Output the (X, Y) coordinate of the center of the cell containing the given text.  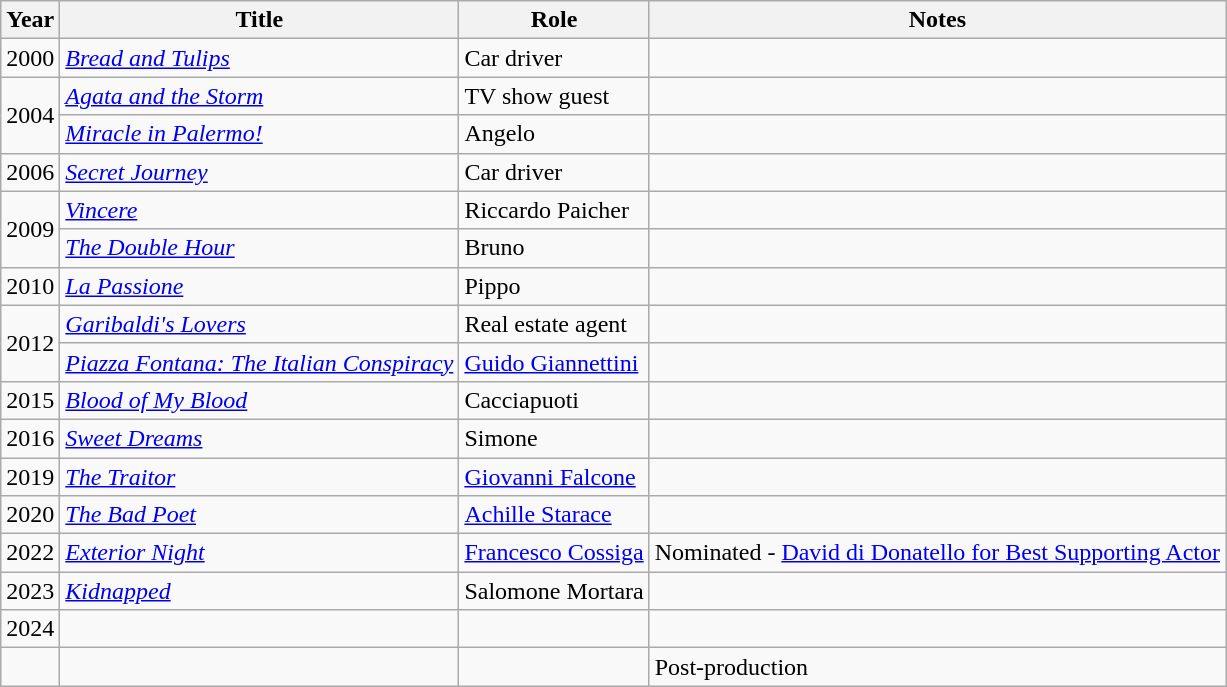
Agata and the Storm (260, 96)
2020 (30, 515)
Pippo (554, 286)
The Double Hour (260, 248)
TV show guest (554, 96)
Bruno (554, 248)
2022 (30, 553)
2024 (30, 629)
Sweet Dreams (260, 438)
Title (260, 20)
2016 (30, 438)
Simone (554, 438)
2006 (30, 172)
Vincere (260, 210)
Exterior Night (260, 553)
La Passione (260, 286)
Real estate agent (554, 324)
Bread and Tulips (260, 58)
Role (554, 20)
2000 (30, 58)
Year (30, 20)
Miracle in Palermo! (260, 134)
2012 (30, 343)
Francesco Cossiga (554, 553)
2009 (30, 229)
Giovanni Falcone (554, 477)
Cacciapuoti (554, 400)
Blood of My Blood (260, 400)
Post-production (937, 667)
The Traitor (260, 477)
Angelo (554, 134)
Riccardo Paicher (554, 210)
2010 (30, 286)
Kidnapped (260, 591)
2023 (30, 591)
2019 (30, 477)
Piazza Fontana: The Italian Conspiracy (260, 362)
Garibaldi's Lovers (260, 324)
Salomone Mortara (554, 591)
2004 (30, 115)
Notes (937, 20)
Guido Giannettini (554, 362)
2015 (30, 400)
Nominated - David di Donatello for Best Supporting Actor (937, 553)
The Bad Poet (260, 515)
Secret Journey (260, 172)
Achille Starace (554, 515)
